For the text-containing cell, return its midpoint in [x, y] coordinate format. 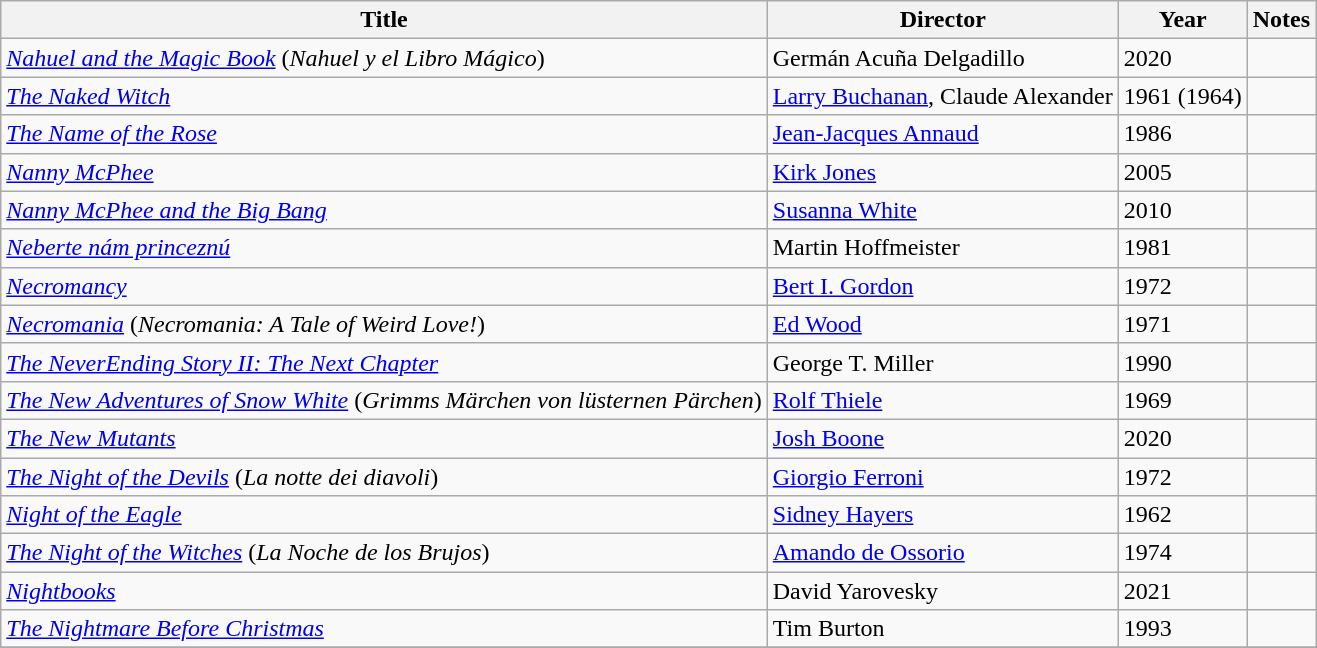
Nanny McPhee and the Big Bang [384, 210]
Jean-Jacques Annaud [942, 134]
Germán Acuña Delgadillo [942, 58]
Nahuel and the Magic Book (Nahuel y el Libro Mágico) [384, 58]
Director [942, 20]
Ed Wood [942, 324]
Giorgio Ferroni [942, 477]
2005 [1182, 172]
The Name of the Rose [384, 134]
The NeverEnding Story II: The Next Chapter [384, 362]
Larry Buchanan, Claude Alexander [942, 96]
2010 [1182, 210]
1962 [1182, 515]
The New Adventures of Snow White (Grimms Märchen von lüsternen Pärchen) [384, 400]
Necromania (Necromania: A Tale of Weird Love!) [384, 324]
Year [1182, 20]
Bert I. Gordon [942, 286]
1974 [1182, 553]
David Yarovesky [942, 591]
1969 [1182, 400]
Nightbooks [384, 591]
1993 [1182, 629]
The Night of the Witches (La Noche de los Brujos) [384, 553]
Susanna White [942, 210]
1986 [1182, 134]
Necromancy [384, 286]
1990 [1182, 362]
Neberte nám princeznú [384, 248]
Sidney Hayers [942, 515]
The Night of the Devils (La notte dei diavoli) [384, 477]
2021 [1182, 591]
The Naked Witch [384, 96]
Tim Burton [942, 629]
Kirk Jones [942, 172]
Josh Boone [942, 438]
Night of the Eagle [384, 515]
Martin Hoffmeister [942, 248]
Rolf Thiele [942, 400]
The Nightmare Before Christmas [384, 629]
1971 [1182, 324]
George T. Miller [942, 362]
1981 [1182, 248]
The New Mutants [384, 438]
1961 (1964) [1182, 96]
Amando de Ossorio [942, 553]
Title [384, 20]
Notes [1281, 20]
Nanny McPhee [384, 172]
